Pinpoint the cell where the given text exists, returning its [x, y] midpoint coordinate. 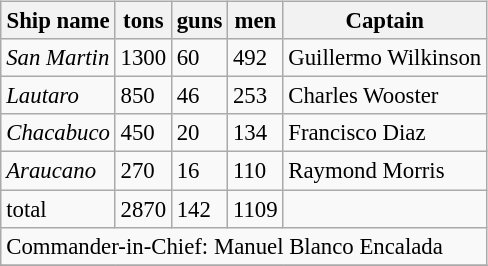
110 [256, 171]
tons [143, 21]
Guillermo Wilkinson [385, 58]
San Martin [58, 58]
total [58, 209]
134 [256, 133]
Ship name [58, 21]
16 [199, 171]
142 [199, 209]
850 [143, 96]
Charles Wooster [385, 96]
450 [143, 133]
1109 [256, 209]
253 [256, 96]
1300 [143, 58]
Chacabuco [58, 133]
60 [199, 58]
Captain [385, 21]
46 [199, 96]
Commander-in-Chief: Manuel Blanco Encalada [244, 246]
20 [199, 133]
Lautaro [58, 96]
Francisco Diaz [385, 133]
2870 [143, 209]
270 [143, 171]
men [256, 21]
Raymond Morris [385, 171]
492 [256, 58]
guns [199, 21]
Araucano [58, 171]
